Output the [X, Y] coordinate of the center of the cell containing the given text.  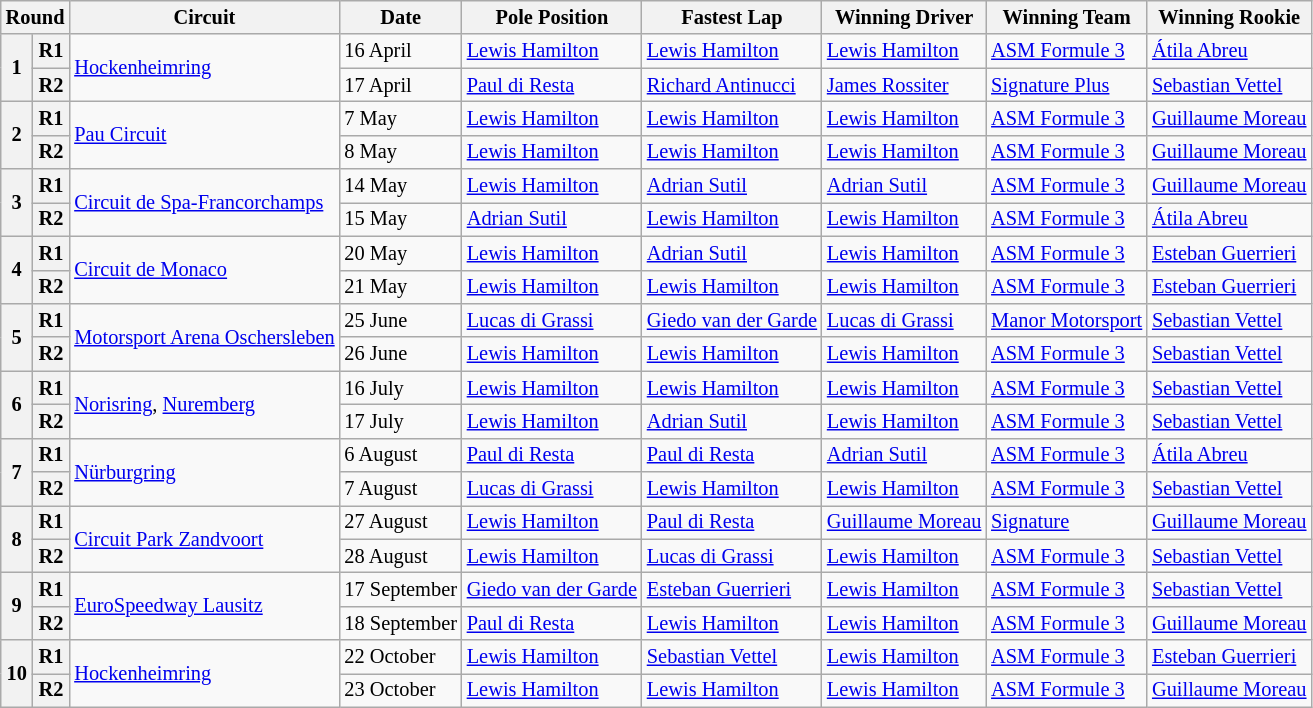
1 [17, 68]
7 May [400, 118]
Circuit de Monaco [204, 270]
17 September [400, 589]
18 September [400, 623]
Richard Antinucci [732, 85]
James Rossiter [904, 85]
7 August [400, 489]
8 May [400, 152]
8 [17, 538]
6 [17, 404]
Winning Team [1066, 17]
23 October [400, 690]
Circuit [204, 17]
Fastest Lap [732, 17]
17 July [400, 421]
21 May [400, 287]
3 [17, 202]
Manor Motorsport [1066, 320]
6 August [400, 455]
Date [400, 17]
20 May [400, 253]
16 July [400, 388]
Circuit de Spa-Francorchamps [204, 202]
28 August [400, 556]
22 October [400, 657]
26 June [400, 354]
14 May [400, 186]
5 [17, 336]
25 June [400, 320]
16 April [400, 51]
Motorsport Arena Oschersleben [204, 336]
15 May [400, 219]
Nürburgring [204, 472]
Pole Position [552, 17]
Winning Driver [904, 17]
Circuit Park Zandvoort [204, 538]
Signature Plus [1066, 85]
Winning Rookie [1229, 17]
EuroSpeedway Lausitz [204, 606]
Pau Circuit [204, 134]
Round [36, 17]
10 [17, 674]
7 [17, 472]
17 April [400, 85]
4 [17, 270]
2 [17, 134]
27 August [400, 522]
Norisring, Nuremberg [204, 404]
9 [17, 606]
Signature [1066, 522]
